Detect which cell encompasses the target text, then output its [x, y] center coordinate. 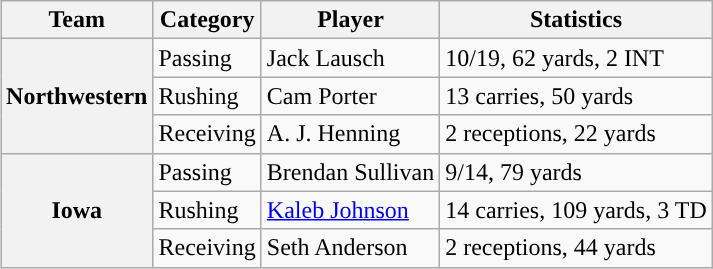
Brendan Sullivan [350, 172]
14 carries, 109 yards, 3 TD [576, 210]
13 carries, 50 yards [576, 96]
2 receptions, 44 yards [576, 248]
Team [77, 20]
10/19, 62 yards, 2 INT [576, 58]
Jack Lausch [350, 58]
A. J. Henning [350, 134]
Kaleb Johnson [350, 210]
Northwestern [77, 96]
Player [350, 20]
Category [207, 20]
9/14, 79 yards [576, 172]
Cam Porter [350, 96]
Statistics [576, 20]
Iowa [77, 210]
2 receptions, 22 yards [576, 134]
Seth Anderson [350, 248]
